Provide the [x, y] coordinate of the cell's center where the given text is located.  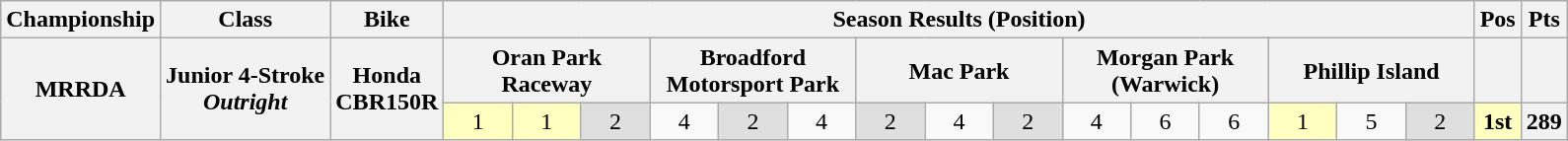
Bike [387, 20]
289 [1544, 121]
Season Results (Position) [959, 20]
Morgan Park (Warwick) [1166, 71]
Phillip Island [1371, 71]
Pos [1497, 20]
Oran Park Raceway [546, 71]
MRRDA [81, 89]
1st [1497, 121]
Championship [81, 20]
Mac Park [959, 71]
5 [1372, 121]
Junior 4-Stroke Outright [246, 89]
Class [246, 20]
Honda CBR150R [387, 89]
Broadford Motorsport Park [753, 71]
Pts [1544, 20]
